Locate the cell with the specified text and output its (X, Y) center coordinate. 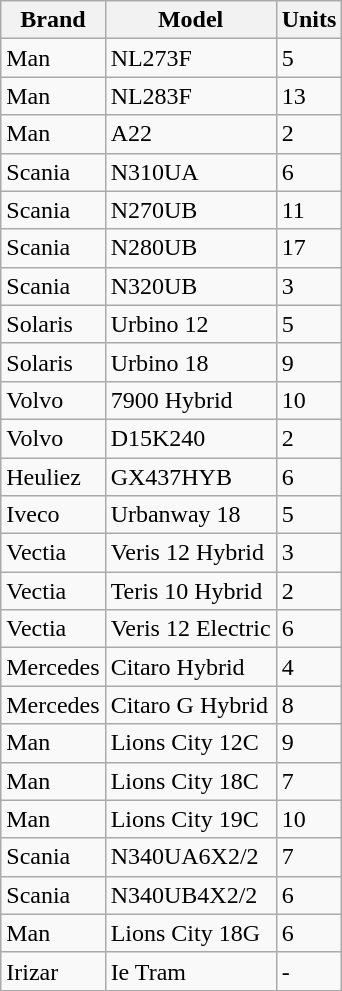
GX437HYB (190, 477)
Veris 12 Hybrid (190, 553)
N340UA6X2/2 (190, 857)
N340UB4X2/2 (190, 895)
Lions City 18G (190, 933)
Ie Tram (190, 971)
17 (309, 248)
Units (309, 20)
7900 Hybrid (190, 400)
N310UA (190, 172)
D15K240 (190, 438)
Veris 12 Electric (190, 629)
Model (190, 20)
Iveco (53, 515)
NL273F (190, 58)
A22 (190, 134)
Urbino 18 (190, 362)
Teris 10 Hybrid (190, 591)
Citaro G Hybrid (190, 705)
Urbino 12 (190, 324)
13 (309, 96)
Lions City 12C (190, 743)
N270UB (190, 210)
11 (309, 210)
Irizar (53, 971)
8 (309, 705)
NL283F (190, 96)
N320UB (190, 286)
N280UB (190, 248)
Brand (53, 20)
Citaro Hybrid (190, 667)
4 (309, 667)
Lions City 19C (190, 819)
Urbanway 18 (190, 515)
Lions City 18C (190, 781)
Heuliez (53, 477)
- (309, 971)
